From the cell containing the given text, extract its center point as [x, y] coordinate. 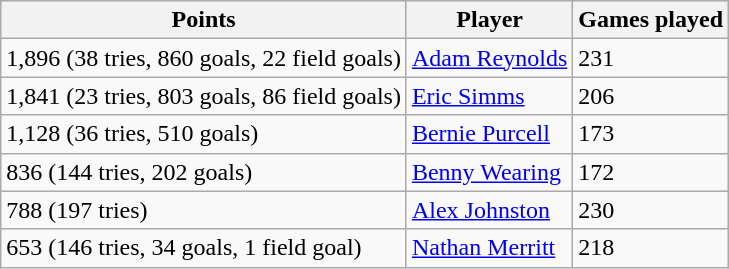
173 [651, 134]
Bernie Purcell [489, 134]
Player [489, 20]
653 (146 tries, 34 goals, 1 field goal) [204, 248]
Points [204, 20]
1,128 (36 tries, 510 goals) [204, 134]
218 [651, 248]
Nathan Merritt [489, 248]
836 (144 tries, 202 goals) [204, 172]
1,896 (38 tries, 860 goals, 22 field goals) [204, 58]
Alex Johnston [489, 210]
Adam Reynolds [489, 58]
1,841 (23 tries, 803 goals, 86 field goals) [204, 96]
788 (197 tries) [204, 210]
Benny Wearing [489, 172]
172 [651, 172]
206 [651, 96]
231 [651, 58]
Games played [651, 20]
230 [651, 210]
Eric Simms [489, 96]
